Detect which cell encompasses the target text, then output its (x, y) center coordinate. 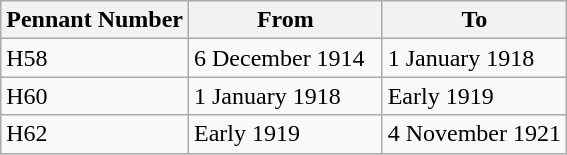
H60 (95, 96)
4 November 1921 (474, 134)
To (474, 20)
H58 (95, 58)
Pennant Number (95, 20)
From (285, 20)
H62 (95, 134)
6 December 1914 (285, 58)
